Pinpoint the cell where the given text exists, returning its [X, Y] midpoint coordinate. 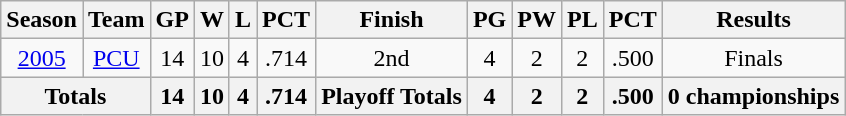
Results [753, 20]
2005 [42, 58]
GP [172, 20]
2nd [392, 58]
PG [489, 20]
PL [582, 20]
L [242, 20]
Totals [76, 96]
Finish [392, 20]
Team [116, 20]
Playoff Totals [392, 96]
Season [42, 20]
0 championships [753, 96]
W [212, 20]
PW [537, 20]
PCU [116, 58]
Finals [753, 58]
